Output the (x, y) coordinate of the center of the cell containing the given text.  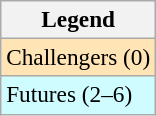
Futures (2–6) (78, 95)
Legend (78, 19)
Challengers (0) (78, 57)
